From the cell containing the given text, extract its center point as (x, y) coordinate. 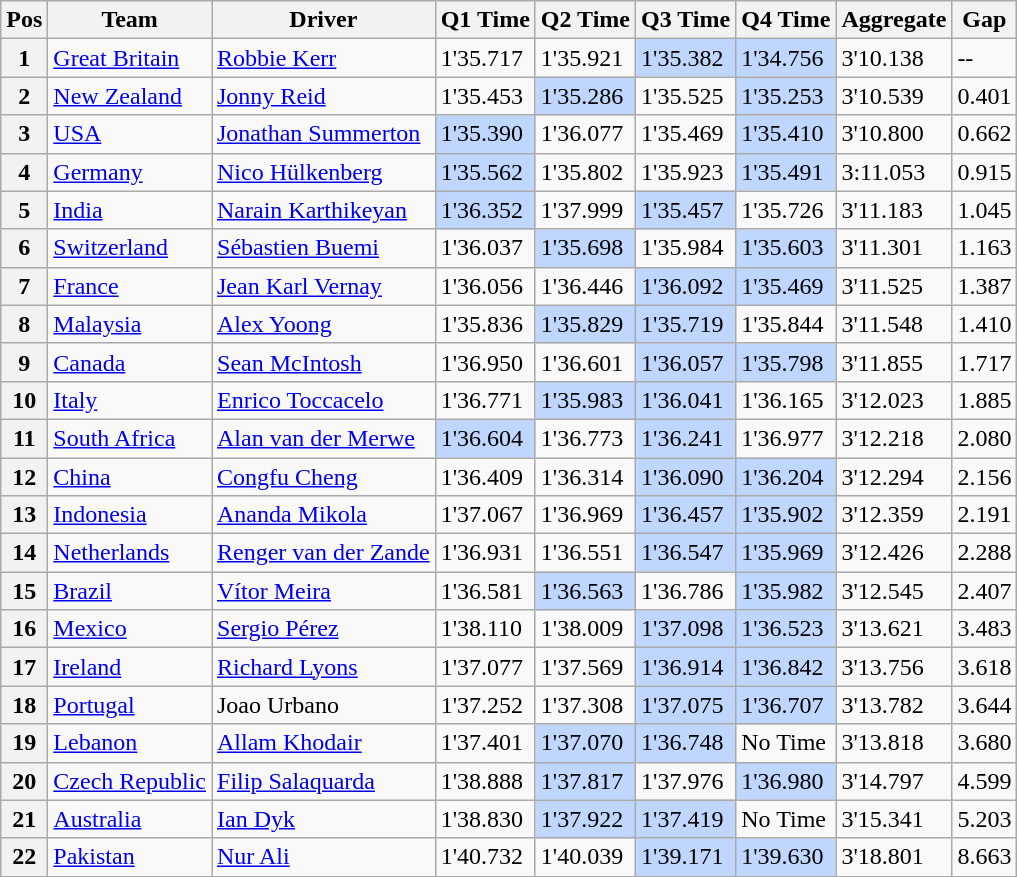
0.662 (984, 134)
Nico Hülkenberg (324, 172)
Great Britain (130, 58)
3.644 (984, 705)
1'36.077 (585, 134)
11 (24, 438)
1'35.719 (686, 324)
3'12.023 (894, 400)
3'12.218 (894, 438)
21 (24, 819)
Q1 Time (485, 20)
1'36.041 (686, 400)
Indonesia (130, 515)
1'36.950 (485, 362)
Portugal (130, 705)
3'18.801 (894, 857)
3'11.548 (894, 324)
1'37.976 (686, 781)
1 (24, 58)
1'35.698 (585, 248)
1'37.070 (585, 743)
1'36.204 (786, 477)
Italy (130, 400)
1'38.888 (485, 781)
3.483 (984, 629)
9 (24, 362)
2.080 (984, 438)
1'35.390 (485, 134)
3'11.525 (894, 286)
4.599 (984, 781)
3'10.539 (894, 96)
3'15.341 (894, 819)
1'36.057 (686, 362)
1.045 (984, 210)
3'13.756 (894, 667)
1'38.110 (485, 629)
Allam Khodair (324, 743)
1'34.756 (786, 58)
12 (24, 477)
1'35.982 (786, 591)
Renger van der Zande (324, 553)
1'37.419 (686, 819)
Jonny Reid (324, 96)
Sean McIntosh (324, 362)
15 (24, 591)
0.915 (984, 172)
2.191 (984, 515)
1'36.352 (485, 210)
USA (130, 134)
France (130, 286)
8 (24, 324)
17 (24, 667)
1'35.829 (585, 324)
1'36.581 (485, 591)
1'38.830 (485, 819)
1'35.726 (786, 210)
1'37.075 (686, 705)
Alan van der Merwe (324, 438)
3'11.301 (894, 248)
1'37.817 (585, 781)
1'36.241 (686, 438)
Q3 Time (686, 20)
Congfu Cheng (324, 477)
14 (24, 553)
1'36.446 (585, 286)
1'37.401 (485, 743)
Nur Ali (324, 857)
3'13.621 (894, 629)
1'36.551 (585, 553)
1'36.563 (585, 591)
13 (24, 515)
1'38.009 (585, 629)
19 (24, 743)
1'36.601 (585, 362)
China (130, 477)
1.163 (984, 248)
18 (24, 705)
-- (984, 58)
3'12.294 (894, 477)
1'36.056 (485, 286)
1'35.525 (686, 96)
1'35.969 (786, 553)
1'39.630 (786, 857)
3.680 (984, 743)
3:11.053 (894, 172)
1'37.077 (485, 667)
Alex Yoong (324, 324)
1.885 (984, 400)
3'11.183 (894, 210)
3'12.426 (894, 553)
1'36.977 (786, 438)
1.387 (984, 286)
1'35.923 (686, 172)
Australia (130, 819)
1'36.914 (686, 667)
Ireland (130, 667)
Ian Dyk (324, 819)
1'36.604 (485, 438)
16 (24, 629)
Enrico Toccacelo (324, 400)
20 (24, 781)
1'35.562 (485, 172)
Pos (24, 20)
Aggregate (894, 20)
1.717 (984, 362)
1'37.252 (485, 705)
1'37.308 (585, 705)
3 (24, 134)
1'37.922 (585, 819)
4 (24, 172)
3'13.818 (894, 743)
Mexico (130, 629)
1'36.969 (585, 515)
Q2 Time (585, 20)
1'35.984 (686, 248)
Canada (130, 362)
1'37.067 (485, 515)
Q4 Time (786, 20)
1'36.092 (686, 286)
1'36.771 (485, 400)
22 (24, 857)
1'36.547 (686, 553)
Jean Karl Vernay (324, 286)
3.618 (984, 667)
1'35.798 (786, 362)
1'40.039 (585, 857)
Jonathan Summerton (324, 134)
2.288 (984, 553)
10 (24, 400)
1'36.165 (786, 400)
1'37.098 (686, 629)
India (130, 210)
2.407 (984, 591)
3'10.800 (894, 134)
1'36.842 (786, 667)
3'12.545 (894, 591)
Sergio Pérez (324, 629)
1'37.999 (585, 210)
Vítor Meira (324, 591)
Joao Urbano (324, 705)
1'36.314 (585, 477)
1'35.902 (786, 515)
3'10.138 (894, 58)
1'36.773 (585, 438)
1'36.037 (485, 248)
South Africa (130, 438)
Robbie Kerr (324, 58)
3'12.359 (894, 515)
1'36.707 (786, 705)
1'35.836 (485, 324)
1'35.382 (686, 58)
New Zealand (130, 96)
Filip Salaquarda (324, 781)
1'36.748 (686, 743)
1'36.786 (686, 591)
1'35.491 (786, 172)
Sébastien Buemi (324, 248)
1'40.732 (485, 857)
Richard Lyons (324, 667)
1'35.286 (585, 96)
1'35.457 (686, 210)
1'37.569 (585, 667)
1'36.090 (686, 477)
Gap (984, 20)
1'35.983 (585, 400)
1'35.921 (585, 58)
Ananda Mikola (324, 515)
1'35.410 (786, 134)
1'35.717 (485, 58)
2.156 (984, 477)
2 (24, 96)
1'35.603 (786, 248)
Lebanon (130, 743)
3'11.855 (894, 362)
Germany (130, 172)
1'35.844 (786, 324)
1'36.457 (686, 515)
1'36.980 (786, 781)
1'36.409 (485, 477)
5 (24, 210)
8.663 (984, 857)
5.203 (984, 819)
1'36.931 (485, 553)
6 (24, 248)
7 (24, 286)
1.410 (984, 324)
Malaysia (130, 324)
Narain Karthikeyan (324, 210)
Driver (324, 20)
1'35.253 (786, 96)
0.401 (984, 96)
Pakistan (130, 857)
Czech Republic (130, 781)
1'36.523 (786, 629)
1'35.453 (485, 96)
Team (130, 20)
3'14.797 (894, 781)
3'13.782 (894, 705)
Switzerland (130, 248)
1'39.171 (686, 857)
Brazil (130, 591)
Netherlands (130, 553)
1'35.802 (585, 172)
